Find where the given text appears and provide that cell's center as [X, Y] coordinate. 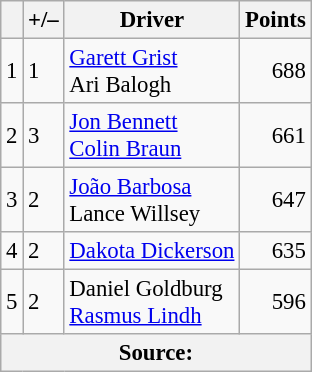
661 [276, 136]
4 [12, 251]
Daniel Goldburg Rasmus Lindh [152, 302]
João Barbosa Lance Willsey [152, 200]
596 [276, 302]
Garett Grist Ari Balogh [152, 72]
5 [12, 302]
647 [276, 200]
+/– [44, 20]
Points [276, 20]
Dakota Dickerson [152, 251]
688 [276, 72]
Driver [152, 20]
Source: [156, 353]
Jon Bennett Colin Braun [152, 136]
635 [276, 251]
